For the text-containing cell, return its midpoint in [X, Y] coordinate format. 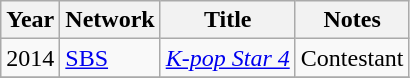
Year [30, 20]
Title [228, 20]
2014 [30, 58]
K-pop Star 4 [228, 58]
Notes [352, 20]
Network [110, 20]
SBS [110, 58]
Contestant [352, 58]
